Identify which cell holds the provided text, then report its (X, Y) central coordinate. 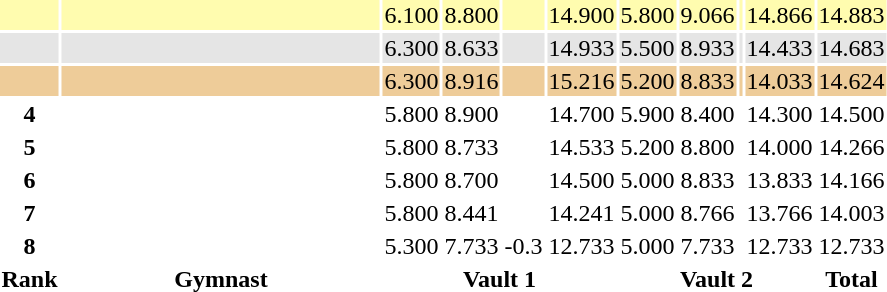
15.216 (582, 81)
14.300 (780, 114)
8.441 (472, 213)
14.683 (852, 48)
5.300 (412, 246)
14.266 (852, 147)
14.033 (780, 81)
14.003 (852, 213)
5.500 (648, 48)
5 (30, 147)
4 (30, 114)
8.900 (472, 114)
13.766 (780, 213)
8.916 (472, 81)
8 (30, 246)
14.933 (582, 48)
14.883 (852, 15)
14.533 (582, 147)
8.400 (708, 114)
14.700 (582, 114)
14.866 (780, 15)
6.100 (412, 15)
14.433 (780, 48)
9.066 (708, 15)
14.900 (582, 15)
14.624 (852, 81)
8.766 (708, 213)
8.633 (472, 48)
14.241 (582, 213)
5.900 (648, 114)
13.833 (780, 180)
7 (30, 213)
8.700 (472, 180)
14.166 (852, 180)
8.733 (472, 147)
6 (30, 180)
14.000 (780, 147)
-0.3 (524, 246)
8.933 (708, 48)
